Capture the cell that displays the provided text and extract its [X, Y] central coordinate. 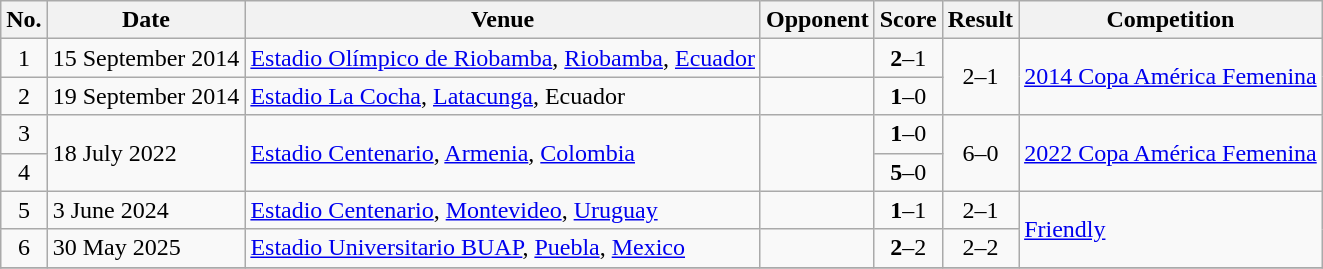
30 May 2025 [146, 248]
6 [24, 248]
5–0 [908, 172]
18 July 2022 [146, 153]
2022 Copa América Femenina [1171, 153]
1 [24, 58]
Venue [503, 20]
4 [24, 172]
Estadio Olímpico de Riobamba, Riobamba, Ecuador [503, 58]
Estadio Centenario, Montevideo, Uruguay [503, 210]
3 June 2024 [146, 210]
Result [980, 20]
Friendly [1171, 229]
Competition [1171, 20]
5 [24, 210]
6–0 [980, 153]
Estadio Centenario, Armenia, Colombia [503, 153]
Estadio Universitario BUAP, Puebla, Mexico [503, 248]
3 [24, 134]
2014 Copa América Femenina [1171, 77]
15 September 2014 [146, 58]
Date [146, 20]
Estadio La Cocha, Latacunga, Ecuador [503, 96]
No. [24, 20]
Opponent [817, 20]
2 [24, 96]
19 September 2014 [146, 96]
1–1 [908, 210]
Score [908, 20]
